Determine the [x, y] coordinate at the center of the cell enclosing the given text.  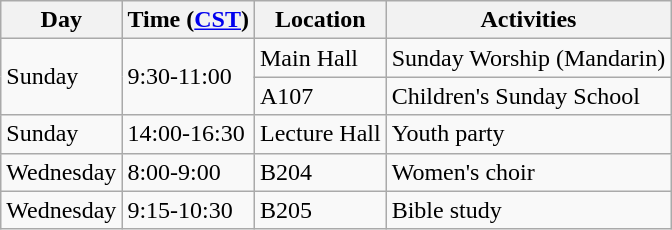
A107 [320, 96]
Time (CST) [188, 20]
Lecture Hall [320, 134]
B204 [320, 172]
9:30-11:00 [188, 77]
Activities [528, 20]
Main Hall [320, 58]
Children's Sunday School [528, 96]
14:00-16:30 [188, 134]
Bible study [528, 210]
Youth party [528, 134]
8:00-9:00 [188, 172]
9:15-10:30 [188, 210]
Day [62, 20]
B205 [320, 210]
Women's choir [528, 172]
Location [320, 20]
Sunday Worship (Mandarin) [528, 58]
